Capture the cell that displays the provided text and extract its (X, Y) central coordinate. 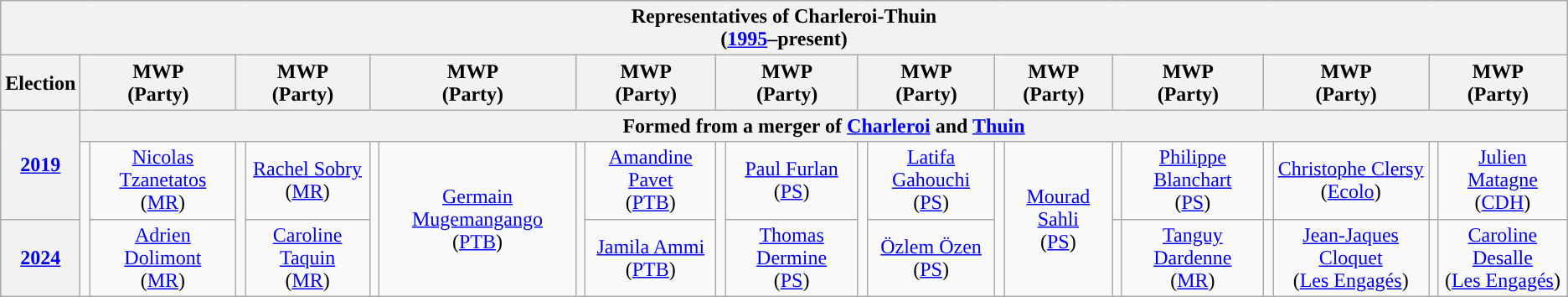
Representatives of Charleroi-Thuin(1995–present) (784, 29)
2024 (40, 258)
Julien Matagne(CDH) (1503, 180)
Tanguy Dardenne(MR) (1193, 258)
Jean-Jaques Cloquet(Les Engagés) (1351, 258)
Christophe Clersy(Ecolo) (1351, 180)
Germain Mugemangango(PTB) (477, 219)
Latifa Gahouchi(PS) (931, 180)
2019 (40, 164)
Caroline Taquin(MR) (307, 258)
Caroline Desalle(Les Engagés) (1503, 258)
Formed from a merger of Charleroi and Thuin (824, 126)
Rachel Sobry(MR) (307, 180)
Election (40, 82)
Mourad Sahli(PS) (1059, 219)
Paul Furlan(PS) (792, 180)
Nicolas Tzanetatos(MR) (162, 180)
Adrien Dolimont(MR) (162, 258)
Thomas Dermine(PS) (792, 258)
Amandine Pavet(PTB) (651, 180)
Jamila Ammi(PTB) (651, 258)
Özlem Özen(PS) (931, 258)
Philippe Blanchart(PS) (1193, 180)
